Output the (x, y) coordinate of the center of the cell containing the given text.  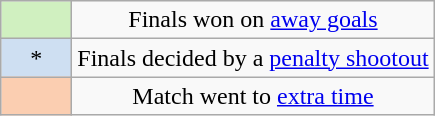
Finals won on away goals (253, 20)
* (36, 58)
Finals decided by a penalty shootout (253, 58)
Match went to extra time (253, 96)
